Pinpoint the cell where the given text exists, returning its (X, Y) midpoint coordinate. 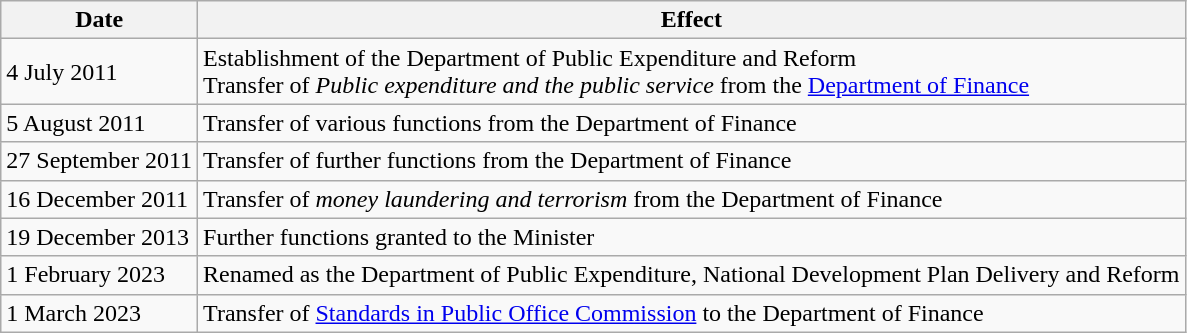
Further functions granted to the Minister (692, 237)
1 March 2023 (100, 313)
27 September 2011 (100, 161)
Effect (692, 20)
5 August 2011 (100, 123)
Renamed as the Department of Public Expenditure, National Development Plan Delivery and Reform (692, 275)
Date (100, 20)
Transfer of further functions from the Department of Finance (692, 161)
Establishment of the Department of Public Expenditure and ReformTransfer of Public expenditure and the public service from the Department of Finance (692, 72)
Transfer of Standards in Public Office Commission to the Department of Finance (692, 313)
Transfer of money laundering and terrorism from the Department of Finance (692, 199)
1 February 2023 (100, 275)
Transfer of various functions from the Department of Finance (692, 123)
16 December 2011 (100, 199)
19 December 2013 (100, 237)
4 July 2011 (100, 72)
